Locate the cell with the specified text and output its [X, Y] center coordinate. 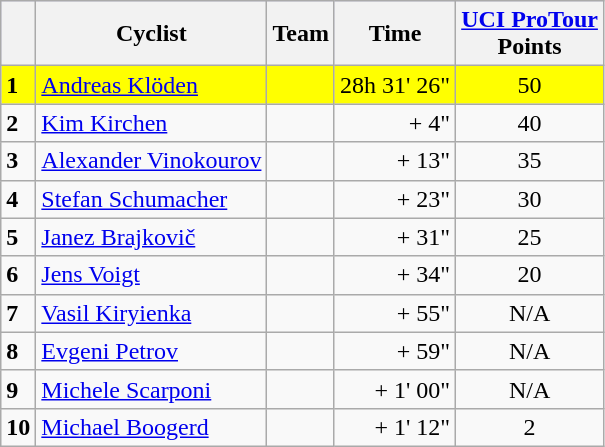
50 [530, 85]
+ 31" [394, 237]
Team [301, 34]
Janez Brajkovič [152, 237]
Andreas Klöden [152, 85]
7 [18, 313]
Stefan Schumacher [152, 199]
Michael Boogerd [152, 427]
40 [530, 123]
30 [530, 199]
5 [18, 237]
+ 34" [394, 275]
+ 13" [394, 161]
+ 1' 00" [394, 389]
Jens Voigt [152, 275]
UCI ProTourPoints [530, 34]
3 [18, 161]
+ 23" [394, 199]
Evgeni Petrov [152, 351]
+ 59" [394, 351]
Cyclist [152, 34]
8 [18, 351]
Alexander Vinokourov [152, 161]
Vasil Kiryienka [152, 313]
35 [530, 161]
+ 4" [394, 123]
4 [18, 199]
Kim Kirchen [152, 123]
+ 55" [394, 313]
25 [530, 237]
10 [18, 427]
9 [18, 389]
6 [18, 275]
20 [530, 275]
1 [18, 85]
Michele Scarponi [152, 389]
+ 1' 12" [394, 427]
Time [394, 34]
28h 31' 26" [394, 85]
